Extract the [X, Y] coordinate from the center of the cell holding the provided text.  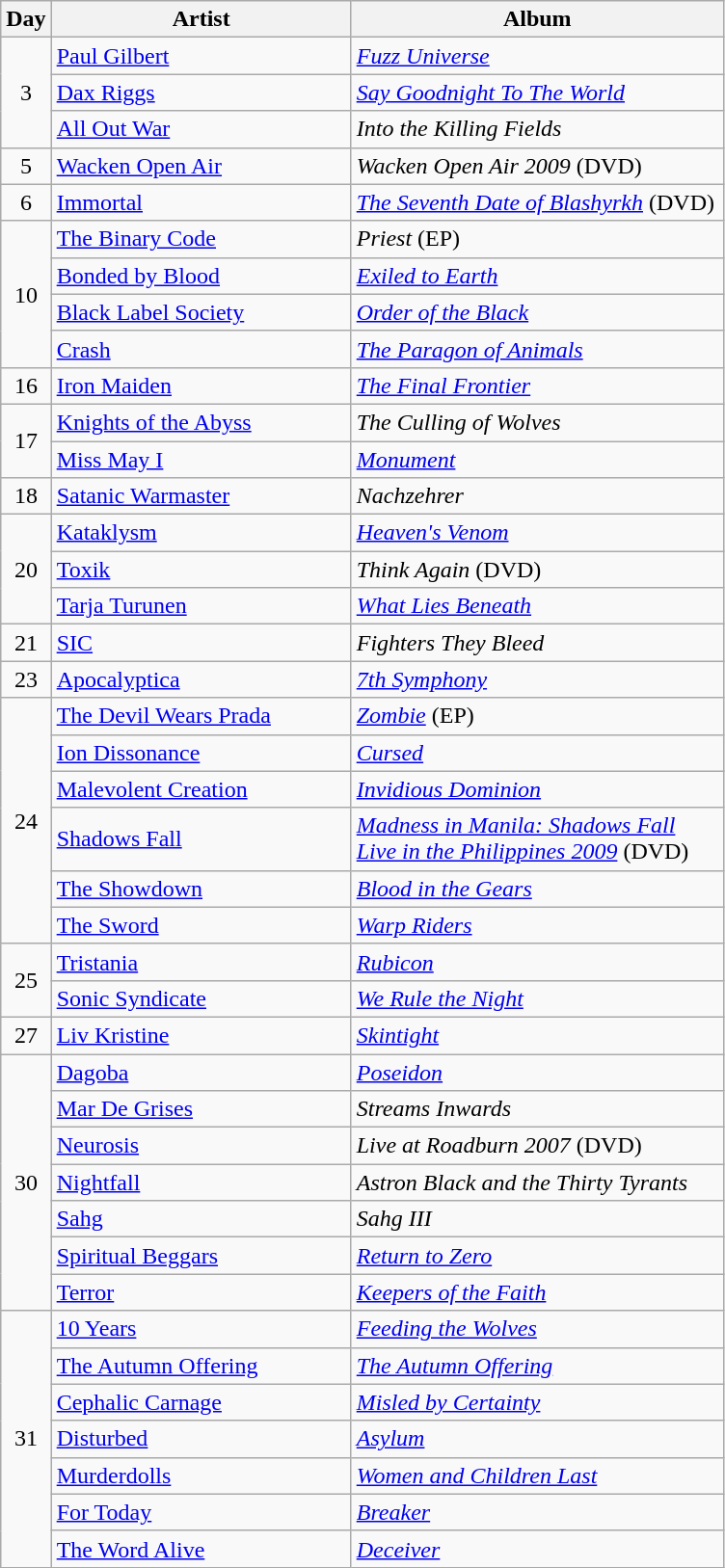
Wacken Open Air [201, 166]
The Binary Code [201, 239]
Invidious Dominion [537, 789]
We Rule the Night [537, 998]
Nightfall [201, 1183]
Paul Gilbert [201, 56]
Madness in Manila: Shadows Fall Live in the Philippines 2009 (DVD) [537, 838]
Kataklysm [201, 533]
Astron Black and the Thirty Tyrants [537, 1183]
Crash [201, 349]
Disturbed [201, 1439]
Dagoba [201, 1073]
Spiritual Beggars [201, 1256]
6 [26, 202]
3 [26, 93]
Streams Inwards [537, 1109]
Shadows Fall [201, 838]
Iron Maiden [201, 385]
23 [26, 679]
Blood in the Gears [537, 889]
Cephalic Carnage [201, 1402]
Skintight [537, 1035]
Cursed [537, 753]
Fighters They Bleed [537, 643]
Day [26, 19]
Rubicon [537, 962]
Feeding the Wolves [537, 1329]
Priest (EP) [537, 239]
Terror [201, 1292]
17 [26, 440]
Exiled to Earth [537, 276]
Think Again (DVD) [537, 570]
The Culling of Wolves [537, 422]
Tristania [201, 962]
Artist [201, 19]
Keepers of the Faith [537, 1292]
Miss May I [201, 460]
Liv Kristine [201, 1035]
Dax Riggs [201, 93]
Album [537, 19]
31 [26, 1439]
What Lies Beneath [537, 606]
The Final Frontier [537, 385]
Nachzehrer [537, 496]
Mar De Grises [201, 1109]
Misled by Certainty [537, 1402]
Immortal [201, 202]
Monument [537, 460]
Wacken Open Air 2009 (DVD) [537, 166]
The Devil Wears Prada [201, 716]
Order of the Black [537, 312]
18 [26, 496]
Live at Roadburn 2007 (DVD) [537, 1146]
Asylum [537, 1439]
The Sword [201, 925]
Heaven's Venom [537, 533]
Poseidon [537, 1073]
Deceiver [537, 1549]
The Showdown [201, 889]
The Paragon of Animals [537, 349]
Zombie (EP) [537, 716]
Black Label Society [201, 312]
20 [26, 570]
Return to Zero [537, 1256]
Women and Children Last [537, 1475]
Breaker [537, 1512]
Apocalyptica [201, 679]
Sahg III [537, 1219]
Say Goodnight To The World [537, 93]
7th Symphony [537, 679]
Tarja Turunen [201, 606]
For Today [201, 1512]
16 [26, 385]
Toxik [201, 570]
Fuzz Universe [537, 56]
24 [26, 821]
The Seventh Date of Blashyrkh (DVD) [537, 202]
30 [26, 1183]
21 [26, 643]
Warp Riders [537, 925]
The Word Alive [201, 1549]
Malevolent Creation [201, 789]
Murderdolls [201, 1475]
10 [26, 294]
Into the Killing Fields [537, 129]
5 [26, 166]
Neurosis [201, 1146]
Sahg [201, 1219]
10 Years [201, 1329]
Sonic Syndicate [201, 998]
Bonded by Blood [201, 276]
27 [26, 1035]
Satanic Warmaster [201, 496]
All Out War [201, 129]
Ion Dissonance [201, 753]
SIC [201, 643]
25 [26, 980]
Knights of the Abyss [201, 422]
